Return (x, y) of the center of cell containing provided text 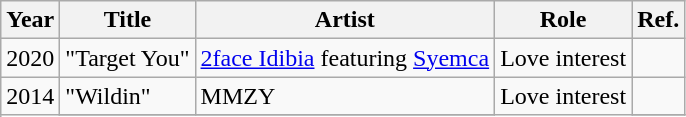
Ref. (658, 20)
Role (564, 20)
"Target You" (128, 58)
2020 (30, 58)
Year (30, 20)
2014 (30, 96)
2face Idibia featuring Syemca (345, 58)
Artist (345, 20)
"Wildin" (128, 96)
Title (128, 20)
MMZY (345, 96)
